Search for the cell housing the specified text and yield its [x, y] center coordinate. 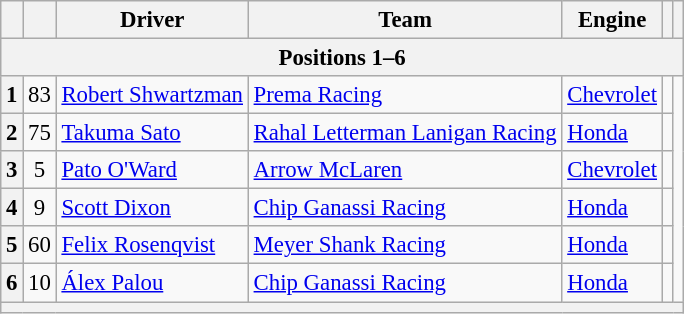
Positions 1–6 [342, 58]
Scott Dixon [152, 208]
Robert Shwartzman [152, 95]
Driver [152, 20]
75 [40, 133]
10 [40, 283]
Takuma Sato [152, 133]
60 [40, 245]
Rahal Letterman Lanigan Racing [405, 133]
1 [12, 95]
6 [12, 283]
Pato O'Ward [152, 170]
4 [12, 208]
83 [40, 95]
Prema Racing [405, 95]
9 [40, 208]
Team [405, 20]
Meyer Shank Racing [405, 245]
Felix Rosenqvist [152, 245]
Engine [612, 20]
3 [12, 170]
Álex Palou [152, 283]
Arrow McLaren [405, 170]
2 [12, 133]
